Extract the [X, Y] coordinate from the center of the cell holding the provided text.  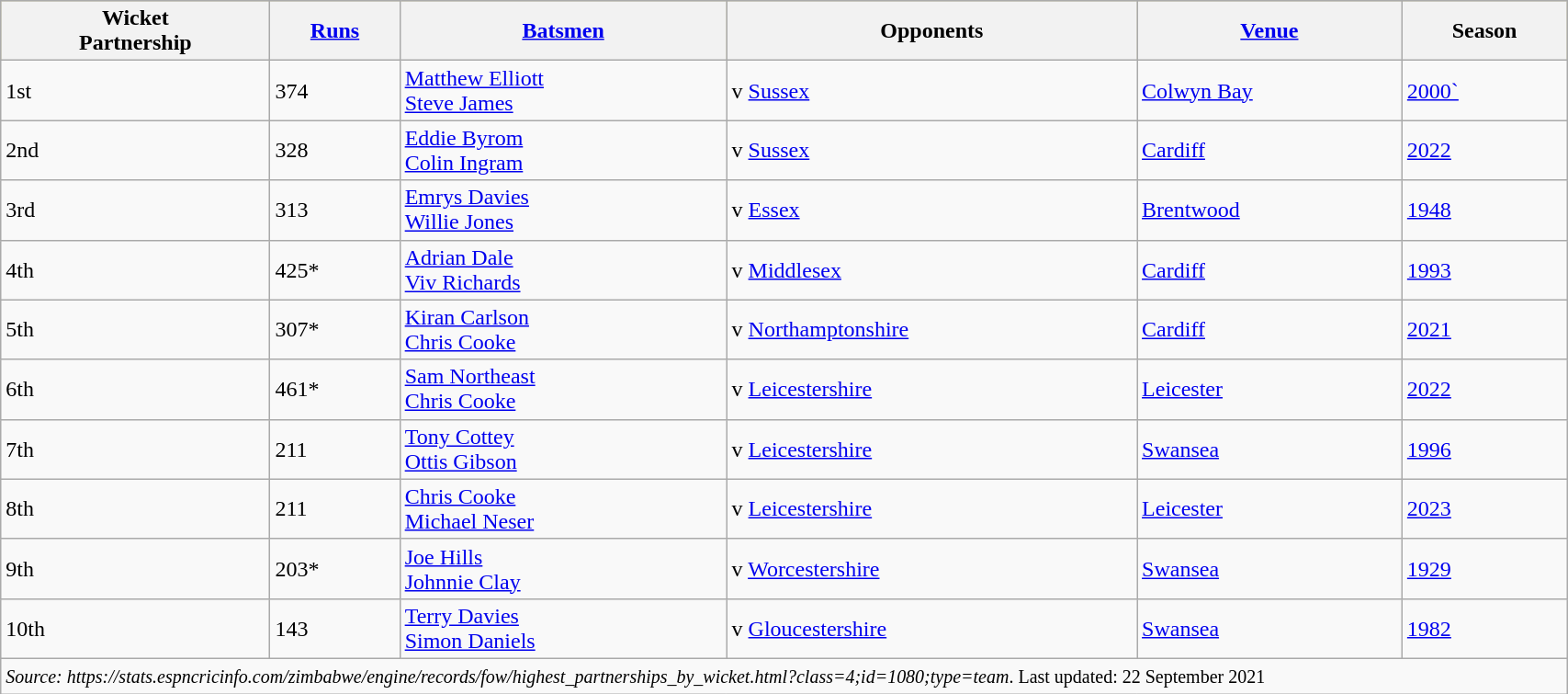
Brentwood [1269, 210]
328 [334, 151]
2023 [1484, 509]
Opponents [931, 31]
v Worcestershire [931, 568]
2021 [1484, 329]
3rd [136, 210]
1929 [1484, 568]
v Essex [931, 210]
Venue [1269, 31]
10th [136, 629]
2000` [1484, 90]
313 [334, 210]
Batsmen [563, 31]
Matthew Elliott Steve James [563, 90]
Colwyn Bay [1269, 90]
425* [334, 270]
v Gloucestershire [931, 629]
Adrian Dale Viv Richards [563, 270]
Runs [334, 31]
1996 [1484, 449]
v Northamptonshire [931, 329]
v Middlesex [931, 270]
1982 [1484, 629]
1993 [1484, 270]
Season [1484, 31]
Emrys Davies Willie Jones [563, 210]
4th [136, 270]
374 [334, 90]
6th [136, 390]
Terry Davies Simon Daniels [563, 629]
Sam Northeast Chris Cooke [563, 390]
Tony Cottey Ottis Gibson [563, 449]
WicketPartnership [136, 31]
Chris Cooke Michael Neser [563, 509]
Joe Hills Johnnie Clay [563, 568]
Eddie Byrom Colin Ingram [563, 151]
307* [334, 329]
7th [136, 449]
Kiran Carlson Chris Cooke [563, 329]
203* [334, 568]
1948 [1484, 210]
9th [136, 568]
143 [334, 629]
5th [136, 329]
461* [334, 390]
8th [136, 509]
1st [136, 90]
2nd [136, 151]
